Find where the given text appears and provide that cell's center as [x, y] coordinate. 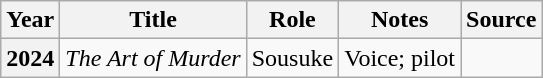
Sousuke [292, 58]
Year [30, 20]
Voice; pilot [400, 58]
Notes [400, 20]
Source [502, 20]
Role [292, 20]
The Art of Murder [153, 58]
Title [153, 20]
2024 [30, 58]
